Search for the cell housing the specified text and yield its [X, Y] center coordinate. 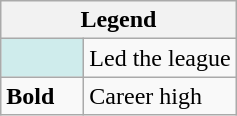
Led the league [160, 58]
Legend [118, 20]
Career high [160, 96]
Bold [42, 96]
